Pinpoint the cell where the given text exists, returning its (X, Y) midpoint coordinate. 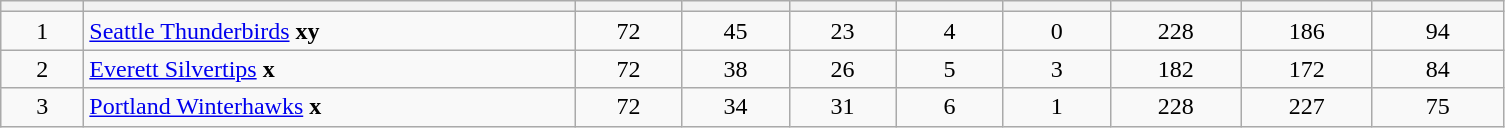
45 (736, 31)
31 (842, 107)
Seattle Thunderbirds xy (330, 31)
6 (950, 107)
94 (1438, 31)
Portland Winterhawks x (330, 107)
38 (736, 69)
0 (1056, 31)
26 (842, 69)
4 (950, 31)
84 (1438, 69)
5 (950, 69)
75 (1438, 107)
182 (1176, 69)
186 (1306, 31)
227 (1306, 107)
34 (736, 107)
172 (1306, 69)
Everett Silvertips x (330, 69)
23 (842, 31)
2 (42, 69)
